Identify which cell holds the provided text, then report its [x, y] central coordinate. 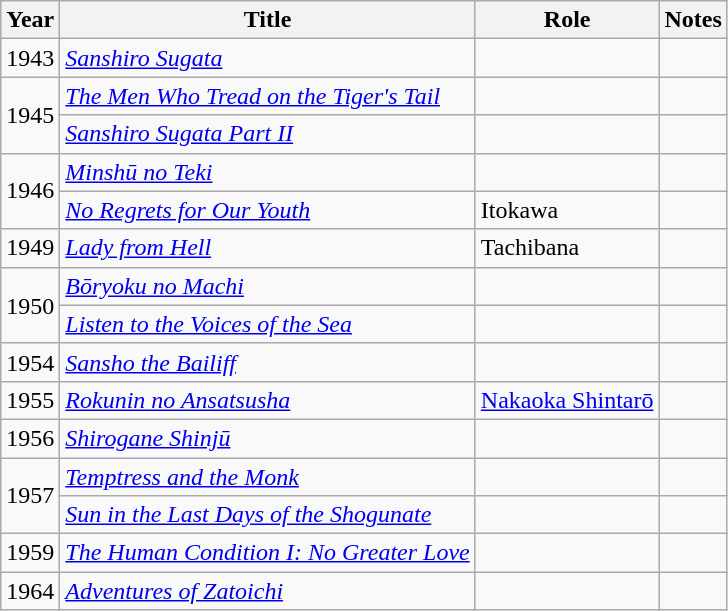
Sun in the Last Days of the Shogunate [268, 515]
Listen to the Voices of the Sea [268, 324]
Lady from Hell [268, 248]
The Men Who Tread on the Tiger's Tail [268, 96]
Sansho the Bailiff [268, 362]
The Human Condition I: No Greater Love [268, 553]
Bōryoku no Machi [268, 286]
Rokunin no Ansatsusha [268, 400]
Shirogane Shinjū [268, 438]
1949 [30, 248]
Role [567, 20]
1950 [30, 305]
Notes [693, 20]
Minshū no Teki [268, 172]
Tachibana [567, 248]
Year [30, 20]
Temptress and the Monk [268, 477]
Itokawa [567, 210]
1954 [30, 362]
1946 [30, 191]
1945 [30, 115]
1964 [30, 591]
1943 [30, 58]
Sanshiro Sugata [268, 58]
Nakaoka Shintarō [567, 400]
Adventures of Zatoichi [268, 591]
1956 [30, 438]
1955 [30, 400]
1957 [30, 496]
Sanshiro Sugata Part II [268, 134]
No Regrets for Our Youth [268, 210]
1959 [30, 553]
Title [268, 20]
